Locate the cell with the specified text and output its (X, Y) center coordinate. 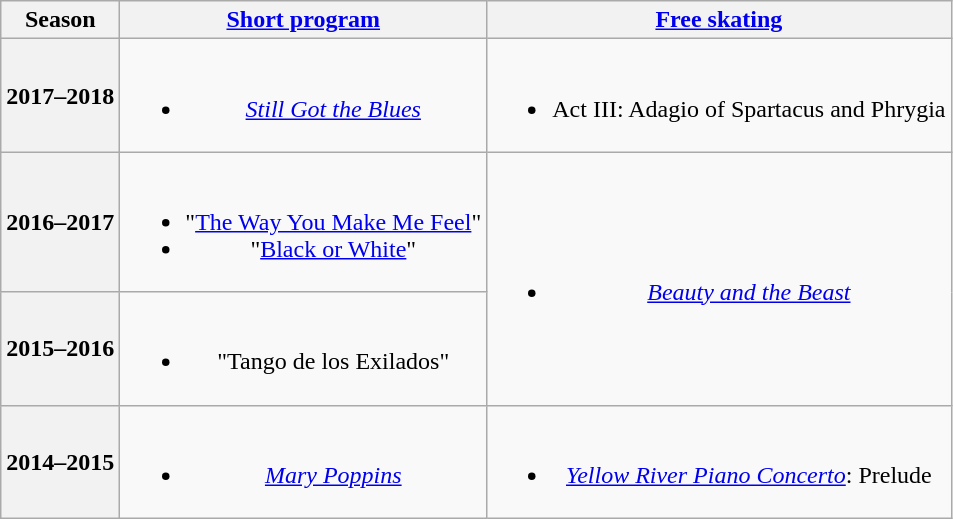
"Tango de los Exilados" (304, 348)
Mary Poppins (304, 462)
Free skating (719, 20)
Yellow River Piano Concerto: Prelude (719, 462)
2014–2015 (60, 462)
Season (60, 20)
"The Way You Make Me Feel" "Black or White" (304, 222)
2016–2017 (60, 222)
Short program (304, 20)
Still Got the Blues (304, 96)
Act III: Adagio of Spartacus and Phrygia (719, 96)
Beauty and the Beast (719, 278)
2017–2018 (60, 96)
2015–2016 (60, 348)
